Find where the given text appears and provide that cell's center as [x, y] coordinate. 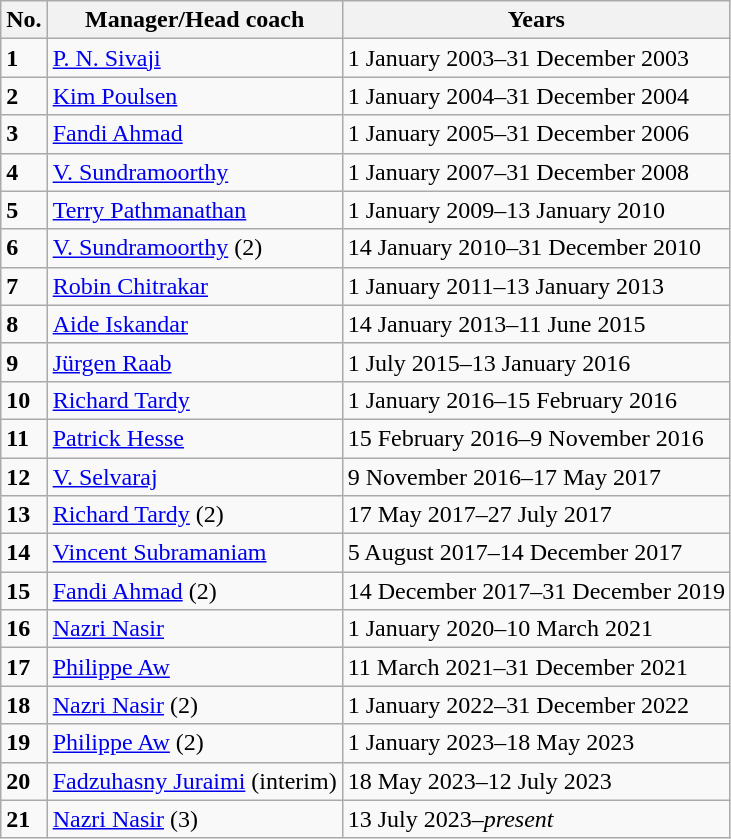
14 [24, 553]
17 [24, 667]
17 May 2017–27 July 2017 [536, 515]
5 [24, 210]
13 July 2023–present [536, 819]
9 [24, 362]
Vincent Subramaniam [194, 553]
Nazri Nasir (2) [194, 705]
14 January 2013–11 June 2015 [536, 324]
18 [24, 705]
Robin Chitrakar [194, 286]
1 January 2020–10 March 2021 [536, 629]
10 [24, 400]
Richard Tardy (2) [194, 515]
16 [24, 629]
1 January 2023–18 May 2023 [536, 743]
V. Sundramoorthy [194, 172]
12 [24, 477]
Philippe Aw (2) [194, 743]
15 [24, 591]
1 January 2004–31 December 2004 [536, 96]
21 [24, 819]
1 January 2007–31 December 2008 [536, 172]
14 January 2010–31 December 2010 [536, 248]
1 July 2015–13 January 2016 [536, 362]
9 November 2016–17 May 2017 [536, 477]
1 January 2005–31 December 2006 [536, 134]
Richard Tardy [194, 400]
P. N. Sivaji [194, 58]
19 [24, 743]
1 January 2016–15 February 2016 [536, 400]
14 December 2017–31 December 2019 [536, 591]
Nazri Nasir [194, 629]
18 May 2023–12 July 2023 [536, 781]
Fandi Ahmad (2) [194, 591]
Patrick Hesse [194, 438]
1 January 2011–13 January 2013 [536, 286]
V. Selvaraj [194, 477]
20 [24, 781]
11 March 2021–31 December 2021 [536, 667]
Terry Pathmanathan [194, 210]
1 [24, 58]
6 [24, 248]
Kim Poulsen [194, 96]
Nazri Nasir (3) [194, 819]
1 January 2022–31 December 2022 [536, 705]
Philippe Aw [194, 667]
V. Sundramoorthy (2) [194, 248]
1 January 2009–13 January 2010 [536, 210]
Years [536, 20]
15 February 2016–9 November 2016 [536, 438]
3 [24, 134]
7 [24, 286]
8 [24, 324]
13 [24, 515]
11 [24, 438]
Fadzuhasny Juraimi (interim) [194, 781]
5 August 2017–14 December 2017 [536, 553]
No. [24, 20]
Aide Iskandar [194, 324]
Manager/Head coach [194, 20]
Jürgen Raab [194, 362]
2 [24, 96]
1 January 2003–31 December 2003 [536, 58]
Fandi Ahmad [194, 134]
4 [24, 172]
